Detect which cell encompasses the target text, then output its (X, Y) center coordinate. 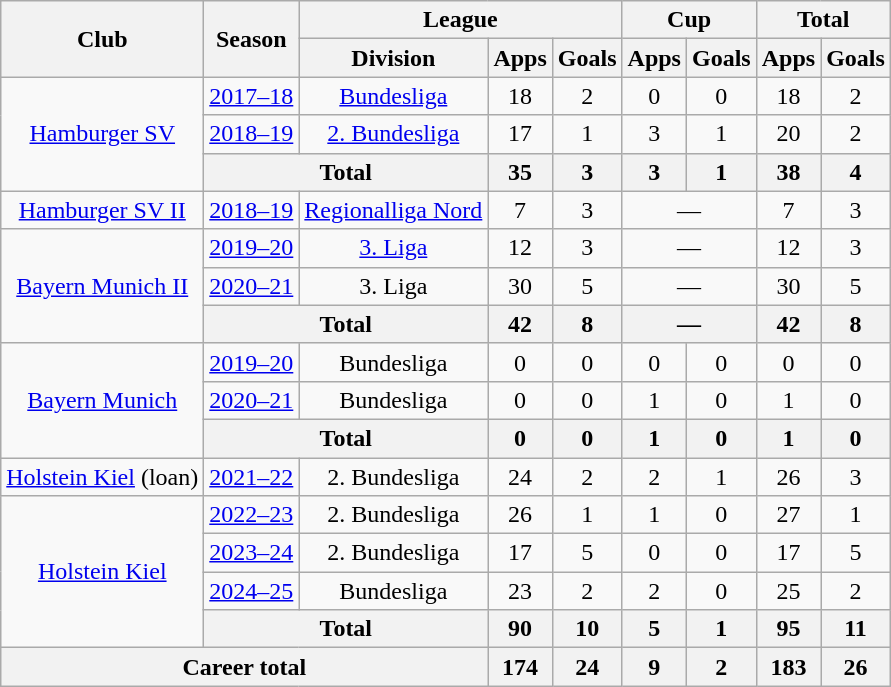
2023–24 (252, 553)
Regionalliga Nord (394, 210)
Bayern Munich II (102, 286)
2021–22 (252, 477)
2022–23 (252, 515)
11 (856, 629)
2017–18 (252, 96)
4 (856, 172)
Holstein Kiel (102, 572)
Cup (689, 20)
Hamburger SV (102, 134)
38 (788, 172)
Hamburger SV II (102, 210)
League (460, 20)
27 (788, 515)
2024–25 (252, 591)
20 (788, 134)
23 (520, 591)
95 (788, 629)
90 (520, 629)
183 (788, 667)
35 (520, 172)
25 (788, 591)
10 (587, 629)
Career total (244, 667)
9 (654, 667)
Division (394, 58)
174 (520, 667)
Season (252, 39)
Bayern Munich (102, 400)
Club (102, 39)
Holstein Kiel (loan) (102, 477)
